Provide the (x, y) coordinate of the cell's center where the given text is located.  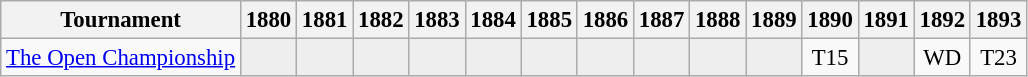
1884 (493, 20)
1881 (325, 20)
1885 (549, 20)
T23 (998, 58)
1891 (886, 20)
1886 (605, 20)
1893 (998, 20)
WD (942, 58)
1892 (942, 20)
The Open Championship (121, 58)
Tournament (121, 20)
1887 (661, 20)
1890 (830, 20)
1880 (268, 20)
T15 (830, 58)
1882 (381, 20)
1889 (774, 20)
1888 (718, 20)
1883 (437, 20)
